Return the [x, y] coordinate for the center point of the cell that contains the specified text.  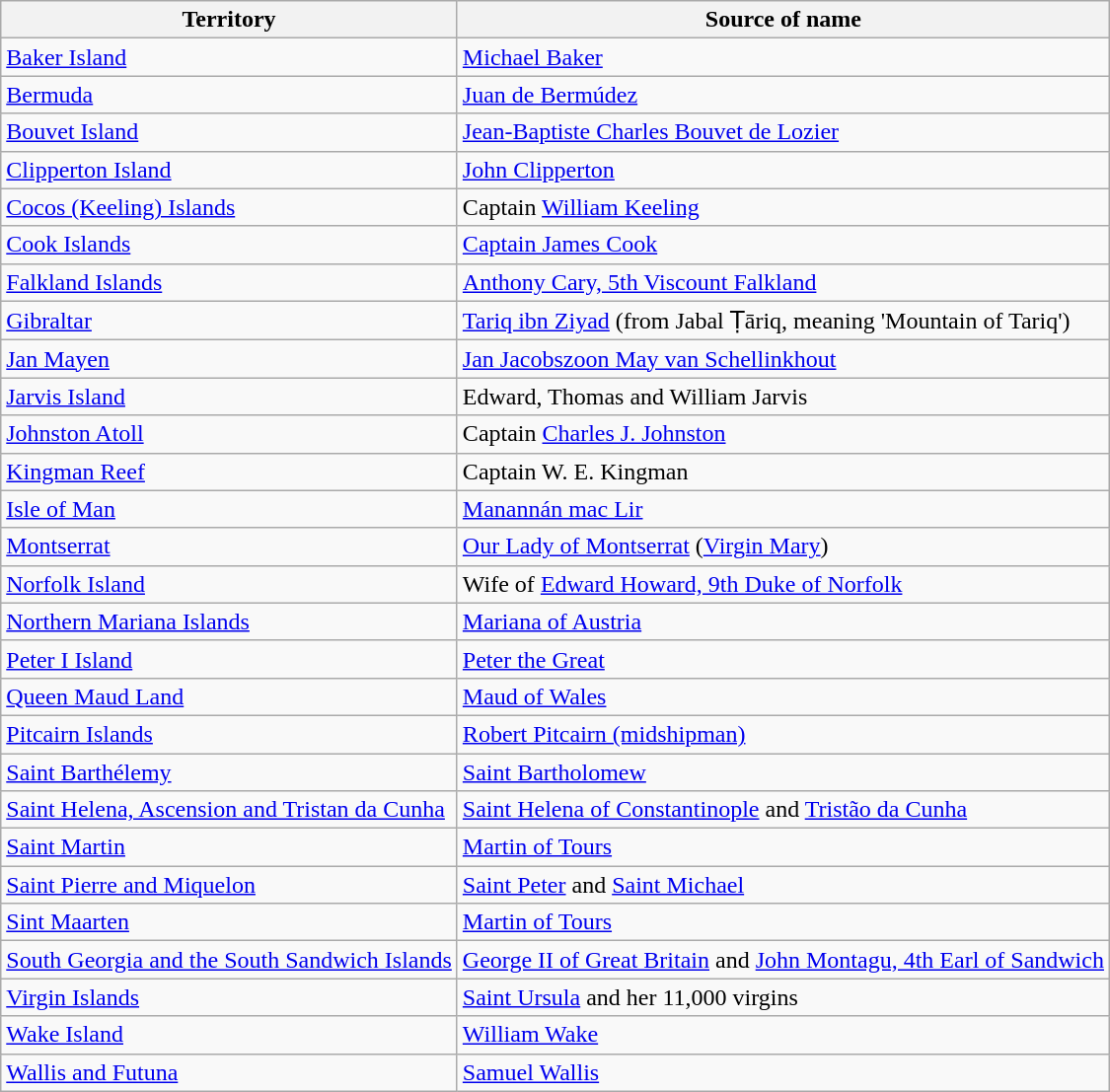
Wife of Edward Howard, 9th Duke of Norfolk [783, 584]
Saint Pierre and Miquelon [229, 885]
Bermuda [229, 95]
Our Lady of Montserrat (Virgin Mary) [783, 546]
South Georgia and the South Sandwich Islands [229, 960]
Baker Island [229, 57]
Montserrat [229, 546]
Anthony Cary, 5th Viscount Falkland [783, 282]
Isle of Man [229, 509]
Bouvet Island [229, 132]
Captain William Keeling [783, 207]
Northern Mariana Islands [229, 621]
Wake Island [229, 1035]
Saint Barthélemy [229, 772]
Edward, Thomas and William Jarvis [783, 397]
Jan Jacobszoon May van Schellinkhout [783, 359]
Johnston Atoll [229, 434]
Peter I Island [229, 659]
Saint Martin [229, 847]
Falkland Islands [229, 282]
Pitcairn Islands [229, 734]
Tariq ibn Ziyad (from Jabal Ṭāriq, meaning 'Mountain of Tariq') [783, 321]
Robert Pitcairn (midshipman) [783, 734]
William Wake [783, 1035]
Captain Charles J. Johnston [783, 434]
Saint Helena of Constantinople and Tristão da Cunha [783, 810]
Saint Ursula and her 11,000 virgins [783, 997]
Peter the Great [783, 659]
Michael Baker [783, 57]
Juan de Bermúdez [783, 95]
Manannán mac Lir [783, 509]
Territory [229, 20]
Saint Helena, Ascension and Tristan da Cunha [229, 810]
Saint Bartholomew [783, 772]
Saint Peter and Saint Michael [783, 885]
Source of name [783, 20]
Queen Maud Land [229, 696]
Maud of Wales [783, 696]
Clipperton Island [229, 170]
Cocos (Keeling) Islands [229, 207]
Gibraltar [229, 321]
Captain James Cook [783, 245]
Captain W. E. Kingman [783, 472]
Jan Mayen [229, 359]
George II of Great Britain and John Montagu, 4th Earl of Sandwich [783, 960]
Cook Islands [229, 245]
Wallis and Futuna [229, 1072]
Norfolk Island [229, 584]
Jean-Baptiste Charles Bouvet de Lozier [783, 132]
Kingman Reef [229, 472]
John Clipperton [783, 170]
Samuel Wallis [783, 1072]
Virgin Islands [229, 997]
Sint Maarten [229, 922]
Jarvis Island [229, 397]
Mariana of Austria [783, 621]
